From the cell containing the given text, extract its center point as (x, y) coordinate. 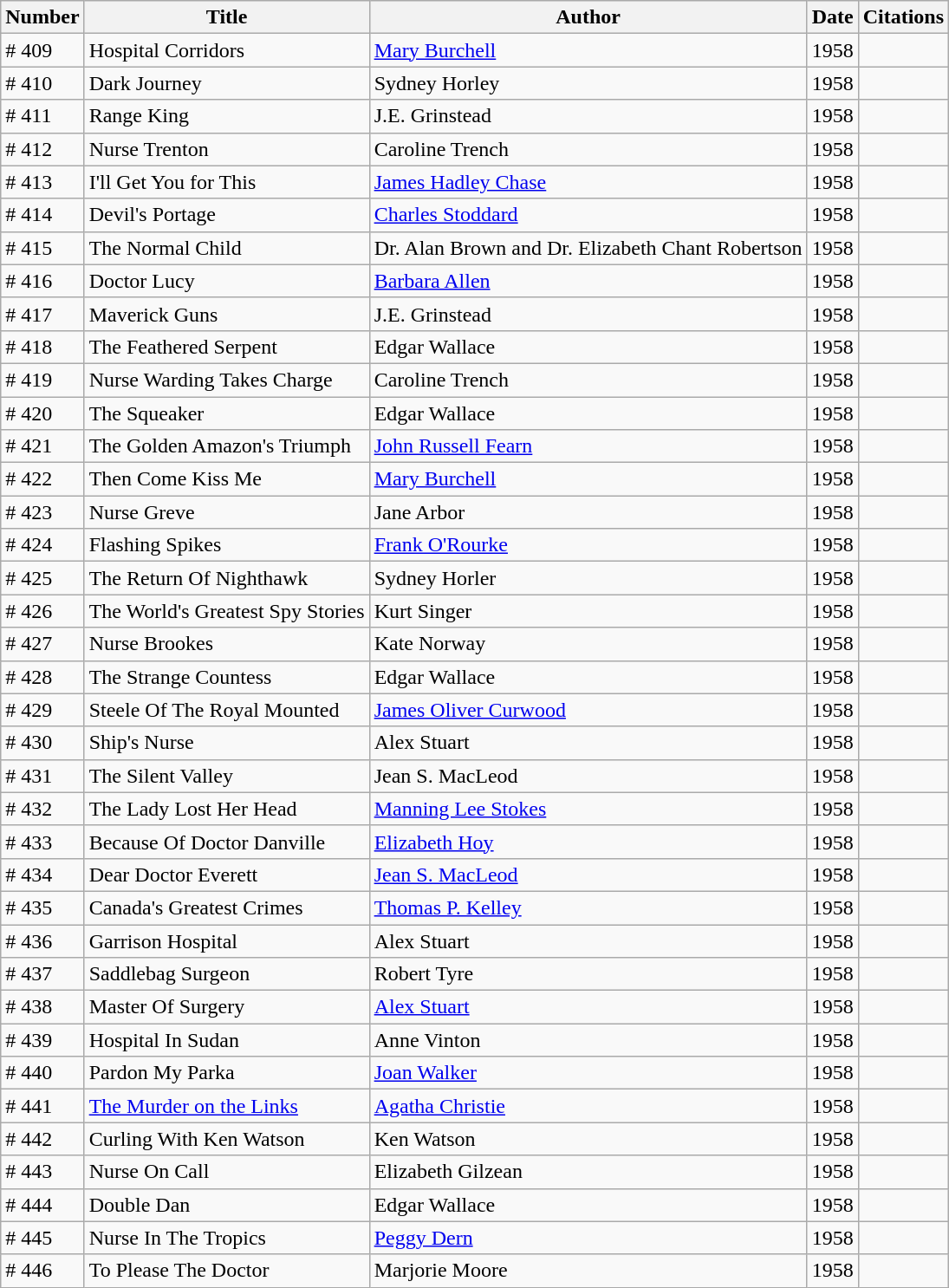
Doctor Lucy (227, 281)
Robert Tyre (588, 974)
I'll Get You for This (227, 182)
The Return Of Nighthawk (227, 578)
# 444 (42, 1205)
The World's Greatest Spy Stories (227, 611)
# 438 (42, 1007)
Flashing Spikes (227, 545)
Garrison Hospital (227, 940)
Nurse Brookes (227, 644)
The Feathered Serpent (227, 347)
Dear Doctor Everett (227, 875)
The Normal Child (227, 248)
Marjorie Moore (588, 1271)
# 426 (42, 611)
# 428 (42, 677)
Nurse In The Tropics (227, 1238)
Devil's Portage (227, 215)
# 417 (42, 314)
Saddlebag Surgeon (227, 974)
Thomas P. Kelley (588, 907)
# 437 (42, 974)
# 439 (42, 1040)
To Please The Doctor (227, 1271)
# 434 (42, 875)
# 415 (42, 248)
The Squeaker (227, 413)
# 418 (42, 347)
# 442 (42, 1139)
# 429 (42, 710)
Curling With Ken Watson (227, 1139)
Maverick Guns (227, 314)
# 411 (42, 116)
Nurse Warding Takes Charge (227, 380)
Nurse Greve (227, 512)
# 410 (42, 83)
# 445 (42, 1238)
The Lady Lost Her Head (227, 809)
Hospital Corridors (227, 50)
Anne Vinton (588, 1040)
Date (832, 17)
# 409 (42, 50)
Double Dan (227, 1205)
Author (588, 17)
Title (227, 17)
The Silent Valley (227, 776)
# 446 (42, 1271)
# 435 (42, 907)
Nurse Trenton (227, 149)
# 425 (42, 578)
Nurse On Call (227, 1172)
Number (42, 17)
# 430 (42, 743)
# 443 (42, 1172)
# 423 (42, 512)
Kurt Singer (588, 611)
Sydney Horler (588, 578)
Elizabeth Hoy (588, 842)
Dark Journey (227, 83)
The Strange Countess (227, 677)
# 414 (42, 215)
Barbara Allen (588, 281)
Sydney Horley (588, 83)
Jane Arbor (588, 512)
Steele Of The Royal Mounted (227, 710)
Agatha Christie (588, 1106)
Dr. Alan Brown and Dr. Elizabeth Chant Robertson (588, 248)
Then Come Kiss Me (227, 479)
Because Of Doctor Danville (227, 842)
James Hadley Chase (588, 182)
# 413 (42, 182)
Joan Walker (588, 1073)
James Oliver Curwood (588, 710)
The Golden Amazon's Triumph (227, 446)
Peggy Dern (588, 1238)
Frank O'Rourke (588, 545)
# 412 (42, 149)
Canada's Greatest Crimes (227, 907)
Ken Watson (588, 1139)
# 422 (42, 479)
# 436 (42, 940)
Ship's Nurse (227, 743)
Pardon My Parka (227, 1073)
Hospital In Sudan (227, 1040)
# 421 (42, 446)
Elizabeth Gilzean (588, 1172)
# 441 (42, 1106)
# 424 (42, 545)
The Murder on the Links (227, 1106)
Charles Stoddard (588, 215)
# 431 (42, 776)
# 433 (42, 842)
# 420 (42, 413)
Manning Lee Stokes (588, 809)
# 432 (42, 809)
John Russell Fearn (588, 446)
# 427 (42, 644)
Master Of Surgery (227, 1007)
Range King (227, 116)
Kate Norway (588, 644)
# 440 (42, 1073)
# 416 (42, 281)
# 419 (42, 380)
Citations (903, 17)
